Locate the cell with the specified text and output its [x, y] center coordinate. 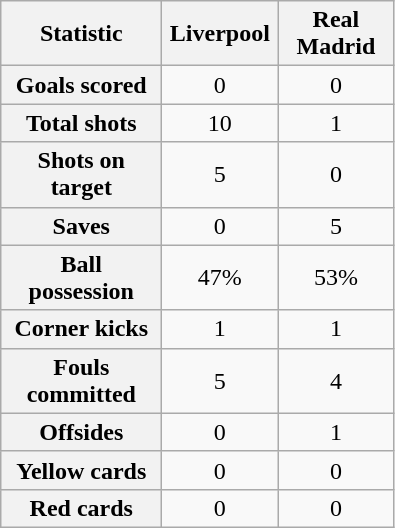
53% [336, 278]
Goals scored [82, 85]
Yellow cards [82, 470]
47% [220, 278]
Real Madrid [336, 34]
Shots on target [82, 174]
10 [220, 123]
Total shots [82, 123]
Liverpool [220, 34]
Corner kicks [82, 329]
Ball possession [82, 278]
4 [336, 380]
Statistic [82, 34]
Saves [82, 226]
Fouls committed [82, 380]
Offsides [82, 432]
Red cards [82, 508]
